Detect which cell encompasses the target text, then output its (x, y) center coordinate. 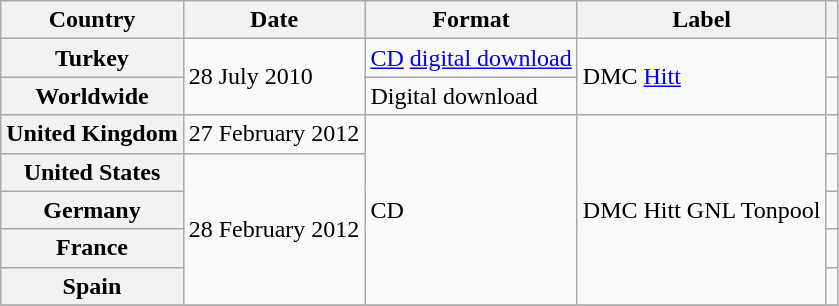
28 July 2010 (274, 77)
Turkey (92, 58)
DMC Hitt GNL Tonpool (702, 210)
Digital download (471, 96)
Spain (92, 286)
Country (92, 20)
Label (702, 20)
France (92, 248)
Date (274, 20)
Format (471, 20)
Germany (92, 210)
CD digital download (471, 58)
28 February 2012 (274, 229)
DMC Hitt (702, 77)
United States (92, 172)
27 February 2012 (274, 134)
Worldwide (92, 96)
CD (471, 210)
United Kingdom (92, 134)
